Return the [x, y] coordinate for the center point of the cell that contains the specified text.  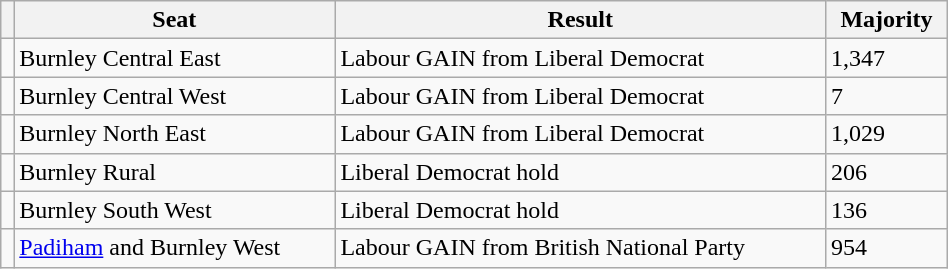
7 [887, 96]
Burnley Rural [174, 172]
1,347 [887, 58]
206 [887, 172]
Burnley South West [174, 210]
Burnley North East [174, 134]
Padiham and Burnley West [174, 248]
Seat [174, 20]
Result [580, 20]
1,029 [887, 134]
136 [887, 210]
Majority [887, 20]
Burnley Central East [174, 58]
Burnley Central West [174, 96]
954 [887, 248]
Labour GAIN from British National Party [580, 248]
